For the text-containing cell, return its midpoint in (X, Y) coordinate format. 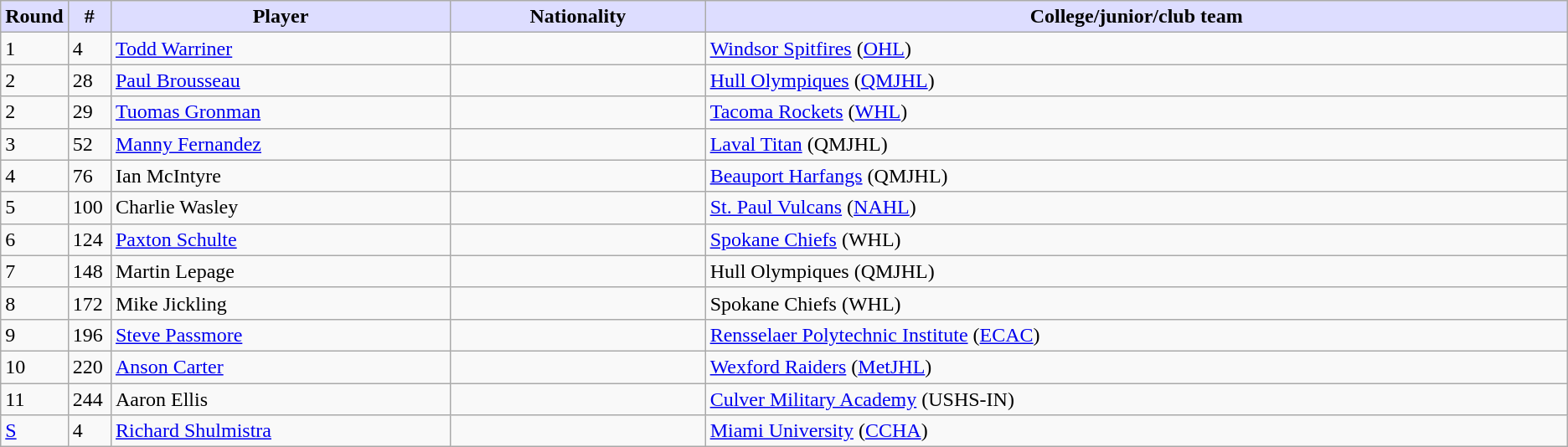
Windsor Spitfires (OHL) (1136, 49)
Culver Military Academy (USHS-IN) (1136, 399)
# (89, 17)
Player (280, 17)
Charlie Wasley (280, 208)
244 (89, 399)
Miami University (CCHA) (1136, 431)
52 (89, 144)
172 (89, 303)
Martin Lepage (280, 271)
6 (34, 239)
Steve Passmore (280, 335)
Ian McIntyre (280, 176)
10 (34, 367)
S (34, 431)
Wexford Raiders (MetJHL) (1136, 367)
Rensselaer Polytechnic Institute (ECAC) (1136, 335)
7 (34, 271)
Manny Fernandez (280, 144)
Nationality (578, 17)
9 (34, 335)
124 (89, 239)
Anson Carter (280, 367)
1 (34, 49)
8 (34, 303)
196 (89, 335)
Tuomas Gronman (280, 112)
Round (34, 17)
29 (89, 112)
3 (34, 144)
Paxton Schulte (280, 239)
Laval Titan (QMJHL) (1136, 144)
Paul Brousseau (280, 80)
11 (34, 399)
100 (89, 208)
College/junior/club team (1136, 17)
76 (89, 176)
St. Paul Vulcans (NAHL) (1136, 208)
Beauport Harfangs (QMJHL) (1136, 176)
Tacoma Rockets (WHL) (1136, 112)
220 (89, 367)
Aaron Ellis (280, 399)
Todd Warriner (280, 49)
148 (89, 271)
Richard Shulmistra (280, 431)
5 (34, 208)
28 (89, 80)
Mike Jickling (280, 303)
